Return the [X, Y] coordinate for the center point of the cell that contains the specified text.  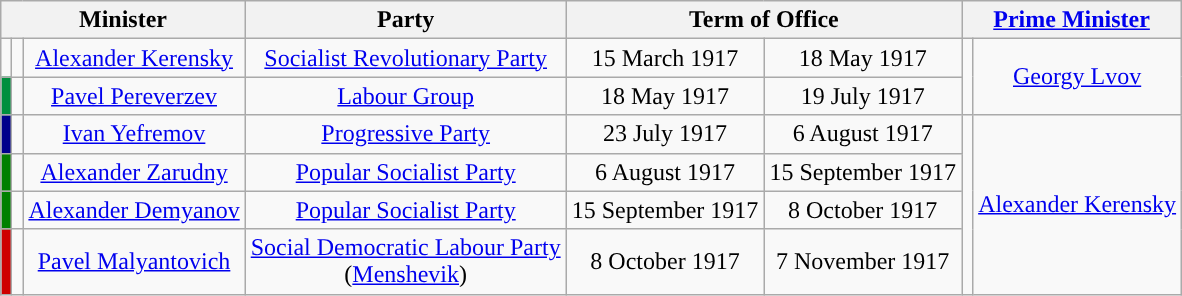
Pavel Malyantovich [134, 262]
Ivan Yefremov [134, 134]
23 July 1917 [665, 134]
7 November 1917 [863, 262]
Georgy Lvov [1078, 77]
Progressive Party [406, 134]
Party [406, 20]
Alexander Demyanov [134, 210]
Socialist Revolutionary Party [406, 58]
Social Democratic Labour Party(Menshevik) [406, 262]
Minister [123, 20]
Pavel Pereverzev [134, 96]
Term of Office [764, 20]
19 July 1917 [863, 96]
Labour Group [406, 96]
Prime Minister [1072, 20]
15 March 1917 [665, 58]
Alexander Zarudny [134, 172]
